Search for the cell housing the specified text and yield its (X, Y) center coordinate. 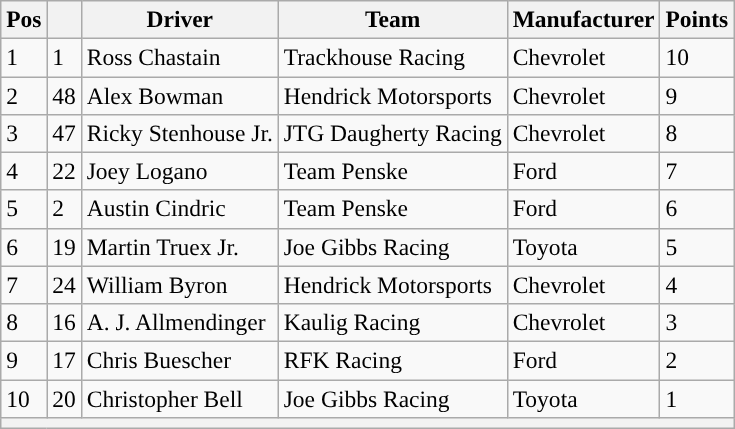
17 (64, 360)
Driver (180, 19)
William Byron (180, 285)
Alex Bowman (180, 95)
Austin Cindric (180, 209)
Joey Logano (180, 171)
Martin Truex Jr. (180, 247)
Points (697, 19)
Team (392, 19)
Trackhouse Racing (392, 57)
Ricky Stenhouse Jr. (180, 133)
JTG Daugherty Racing (392, 133)
Chris Buescher (180, 360)
24 (64, 285)
48 (64, 95)
Kaulig Racing (392, 322)
Manufacturer (584, 19)
Christopher Bell (180, 398)
Pos (24, 19)
16 (64, 322)
22 (64, 171)
47 (64, 133)
19 (64, 247)
20 (64, 398)
A. J. Allmendinger (180, 322)
Ross Chastain (180, 57)
RFK Racing (392, 360)
